Scan for the cell matching the given text and deliver its (x, y) coordinate at center. 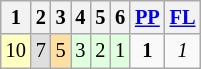
PP (148, 17)
10 (16, 51)
6 (120, 17)
FL (183, 17)
7 (41, 51)
4 (80, 17)
